Identify which cell holds the provided text, then report its [X, Y] central coordinate. 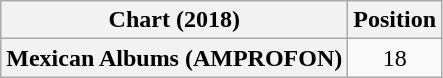
Chart (2018) [174, 20]
Mexican Albums (AMPROFON) [174, 58]
18 [395, 58]
Position [395, 20]
